Provide the (X, Y) coordinate of the cell's center where the given text is located.  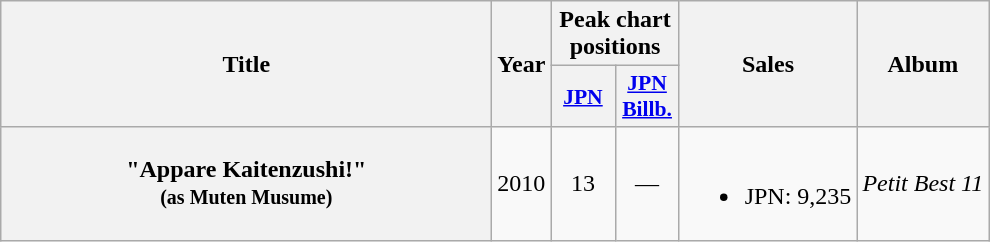
— (647, 184)
Title (246, 64)
JPN Billb. (647, 96)
2010 (522, 184)
13 (583, 184)
Album (923, 64)
Sales (768, 64)
Year (522, 64)
JPN: 9,235 (768, 184)
Petit Best 11 (923, 184)
"Appare Kaitenzushi!"(as Muten Musume) (246, 184)
Peak chart positions (615, 34)
JPN (583, 96)
